Return (x, y) of the center of cell containing provided text 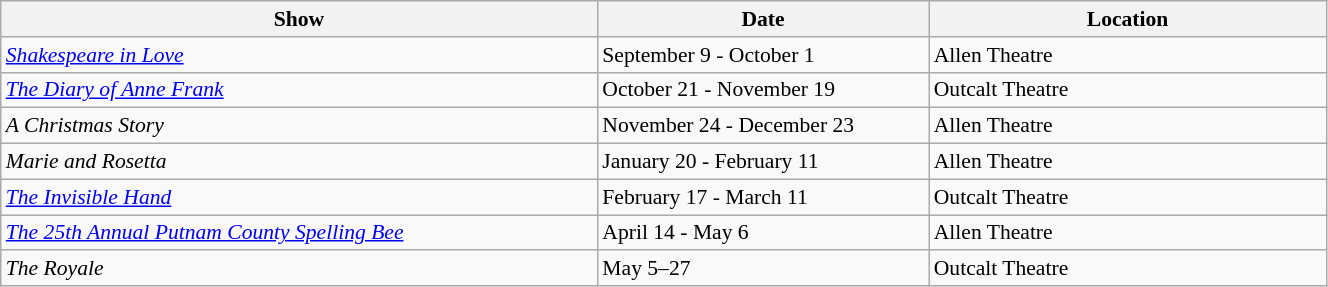
Marie and Rosetta (300, 162)
January 20 - February 11 (762, 162)
May 5–27 (762, 269)
April 14 - May 6 (762, 233)
The Invisible Hand (300, 197)
Show (300, 19)
The Royale (300, 269)
Location (1128, 19)
The Diary of Anne Frank (300, 90)
February 17 - March 11 (762, 197)
September 9 - October 1 (762, 55)
Date (762, 19)
November 24 - December 23 (762, 126)
A Christmas Story (300, 126)
October 21 - November 19 (762, 90)
The 25th Annual Putnam County Spelling Bee (300, 233)
Shakespeare in Love (300, 55)
